Return [x, y] of the center of cell containing provided text 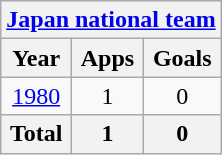
Total [36, 134]
Japan national team [111, 20]
Apps [108, 58]
Year [36, 58]
Goals [182, 58]
1980 [36, 96]
